Return the (x, y) coordinate for the center point of the cell that contains the specified text.  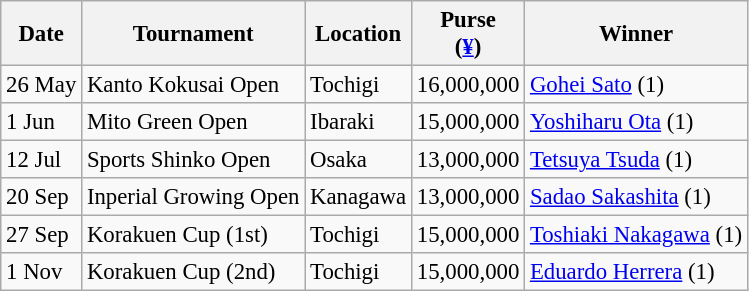
Winner (636, 34)
Kanto Kokusai Open (194, 85)
1 Jun (42, 122)
27 Sep (42, 235)
Tournament (194, 34)
Sports Shinko Open (194, 160)
12 Jul (42, 160)
Sadao Sakashita (1) (636, 197)
Inperial Growing Open (194, 197)
16,000,000 (468, 85)
26 May (42, 85)
Tetsuya Tsuda (1) (636, 160)
Location (358, 34)
Gohei Sato (1) (636, 85)
Yoshiharu Ota (1) (636, 122)
Toshiaki Nakagawa (1) (636, 235)
20 Sep (42, 197)
Purse(¥) (468, 34)
Ibaraki (358, 122)
Mito Green Open (194, 122)
Korakuen Cup (1st) (194, 235)
Kanagawa (358, 197)
Osaka (358, 160)
Date (42, 34)
